Output the (X, Y) coordinate of the center of the cell containing the given text.  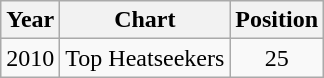
Top Heatseekers (145, 58)
2010 (30, 58)
25 (277, 58)
Chart (145, 20)
Year (30, 20)
Position (277, 20)
